Locate the cell with the specified text and output its (x, y) center coordinate. 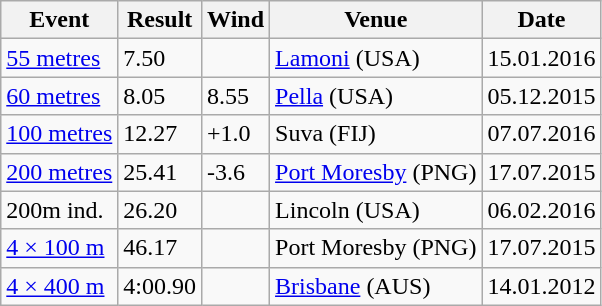
4 × 400 m (60, 286)
55 metres (60, 58)
Date (542, 20)
Venue (376, 20)
Result (160, 20)
26.20 (160, 210)
06.02.2016 (542, 210)
+1.0 (236, 134)
Event (60, 20)
8.55 (236, 96)
60 metres (60, 96)
Wind (236, 20)
15.01.2016 (542, 58)
05.12.2015 (542, 96)
25.41 (160, 172)
Brisbane (AUS) (376, 286)
Pella (USA) (376, 96)
200 metres (60, 172)
8.05 (160, 96)
Lincoln (USA) (376, 210)
46.17 (160, 248)
14.01.2012 (542, 286)
100 metres (60, 134)
07.07.2016 (542, 134)
Lamoni (USA) (376, 58)
4 × 100 m (60, 248)
4:00.90 (160, 286)
7.50 (160, 58)
-3.6 (236, 172)
200m ind. (60, 210)
Suva (FIJ) (376, 134)
12.27 (160, 134)
